For the text-containing cell, return its midpoint in (X, Y) coordinate format. 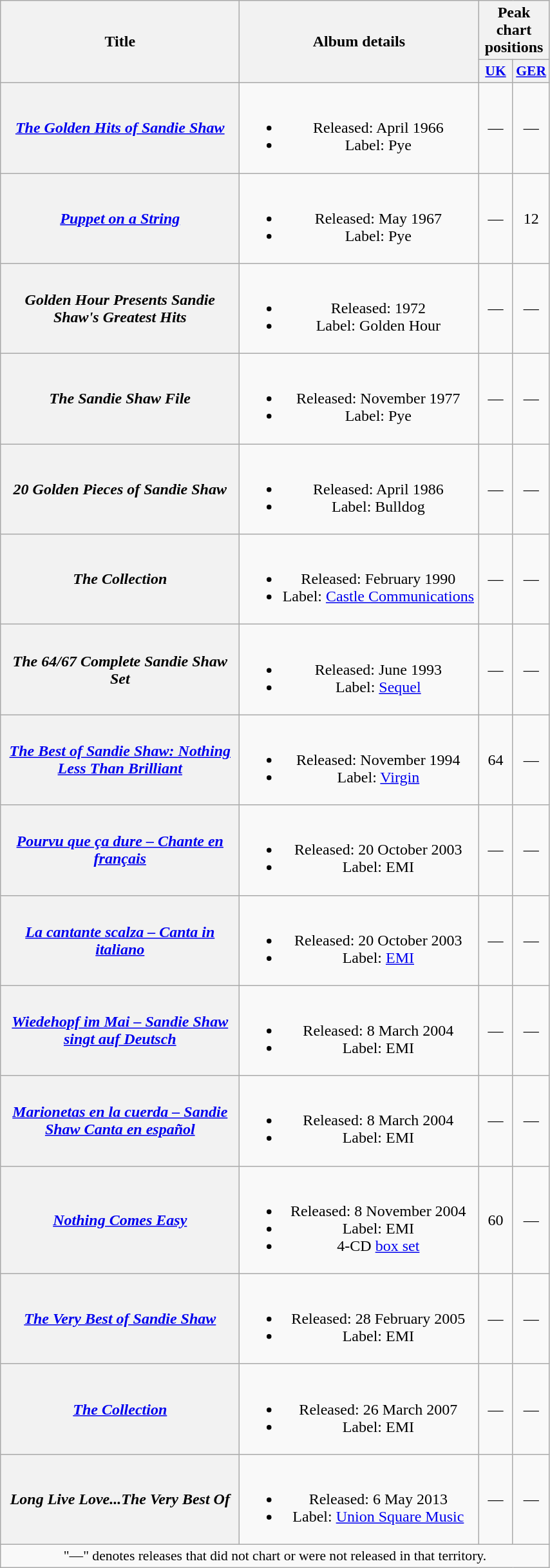
Released: 1972Label: Golden Hour (359, 309)
64 (496, 760)
Title (120, 42)
Nothing Comes Easy (120, 1219)
Released: 6 May 2013Label: Union Square Music (359, 1499)
Wiedehopf im Mai – Sandie Shaw singt auf Deutsch (120, 1031)
The Golden Hits of Sandie Shaw (120, 128)
The Best of Sandie Shaw: Nothing Less Than Brilliant (120, 760)
60 (496, 1219)
Golden Hour Presents Sandie Shaw's Greatest Hits (120, 309)
GER (531, 72)
Album details (359, 42)
Released: April 1986Label: Bulldog (359, 489)
Released: 8 November 2004Label: EMI4-CD box set (359, 1219)
"—" denotes releases that did not chart or were not released in that territory. (275, 1556)
La cantante scalza – Canta in italiano (120, 940)
Released: May 1967Label: Pye (359, 218)
UK (496, 72)
Pourvu que ça dure – Chante en français (120, 850)
Peak chart positions (514, 30)
Marionetas en la cuerda – Sandie Shaw Canta en español (120, 1121)
The Sandie Shaw File (120, 399)
12 (531, 218)
Puppet on a String (120, 218)
Released: November 1994Label: Virgin (359, 760)
Released: November 1977Label: Pye (359, 399)
Released: February 1990Label: Castle Communications (359, 579)
The Very Best of Sandie Shaw (120, 1319)
Released: 28 February 2005Label: EMI (359, 1319)
Long Live Love...The Very Best Of (120, 1499)
20 Golden Pieces of Sandie Shaw (120, 489)
The 64/67 Complete Sandie Shaw Set (120, 670)
Released: 26 March 2007Label: EMI (359, 1409)
Released: June 1993Label: Sequel (359, 670)
Released: April 1966Label: Pye (359, 128)
